Output the (x, y) coordinate of the center of the cell containing the given text.  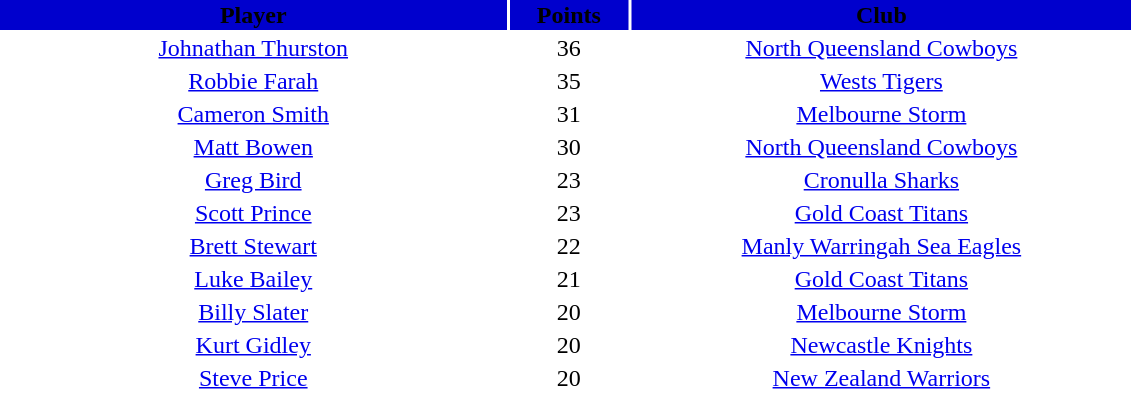
Billy Slater (254, 312)
Greg Bird (254, 180)
36 (570, 48)
Newcastle Knights (881, 345)
Luke Bailey (254, 279)
Manly Warringah Sea Eagles (881, 246)
Scott Prince (254, 213)
Cronulla Sharks (881, 180)
Matt Bowen (254, 147)
35 (570, 81)
Kurt Gidley (254, 345)
22 (570, 246)
31 (570, 114)
Points (570, 15)
Cameron Smith (254, 114)
Steve Price (254, 378)
30 (570, 147)
21 (570, 279)
New Zealand Warriors (881, 378)
Wests Tigers (881, 81)
Robbie Farah (254, 81)
Johnathan Thurston (254, 48)
Club (881, 15)
Player (254, 15)
Brett Stewart (254, 246)
